Determine the [X, Y] coordinate at the center of the cell enclosing the given text.  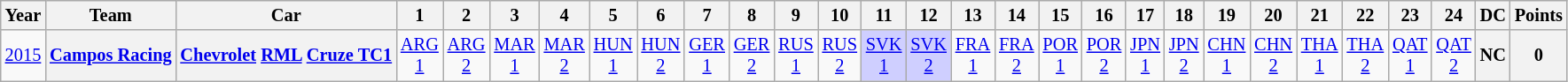
FRA1 [973, 56]
5 [613, 15]
20 [1273, 15]
9 [796, 15]
17 [1145, 15]
6 [661, 15]
13 [973, 15]
8 [752, 15]
THA1 [1320, 56]
23 [1409, 15]
THA2 [1366, 56]
22 [1366, 15]
NC [1493, 56]
Team [110, 15]
MAR2 [565, 56]
POR2 [1104, 56]
RUS2 [840, 56]
CHN1 [1227, 56]
21 [1320, 15]
7 [706, 15]
QAT1 [1409, 56]
0 [1539, 56]
POR1 [1060, 56]
Chevrolet RML Cruze TC1 [285, 56]
Points [1539, 15]
Car [285, 15]
GER2 [752, 56]
Campos Racing [110, 56]
QAT2 [1454, 56]
10 [840, 15]
1 [420, 15]
DC [1493, 15]
2 [466, 15]
CHN2 [1273, 56]
ARG2 [466, 56]
HUN1 [613, 56]
4 [565, 15]
3 [514, 15]
19 [1227, 15]
FRA2 [1016, 56]
JPN2 [1184, 56]
14 [1016, 15]
18 [1184, 15]
Year [23, 15]
RUS1 [796, 56]
JPN1 [1145, 56]
15 [1060, 15]
HUN2 [661, 56]
12 [928, 15]
GER1 [706, 56]
SVK2 [928, 56]
16 [1104, 15]
ARG1 [420, 56]
MAR1 [514, 56]
SVK1 [884, 56]
24 [1454, 15]
2015 [23, 56]
11 [884, 15]
